Detect which cell encompasses the target text, then output its (X, Y) center coordinate. 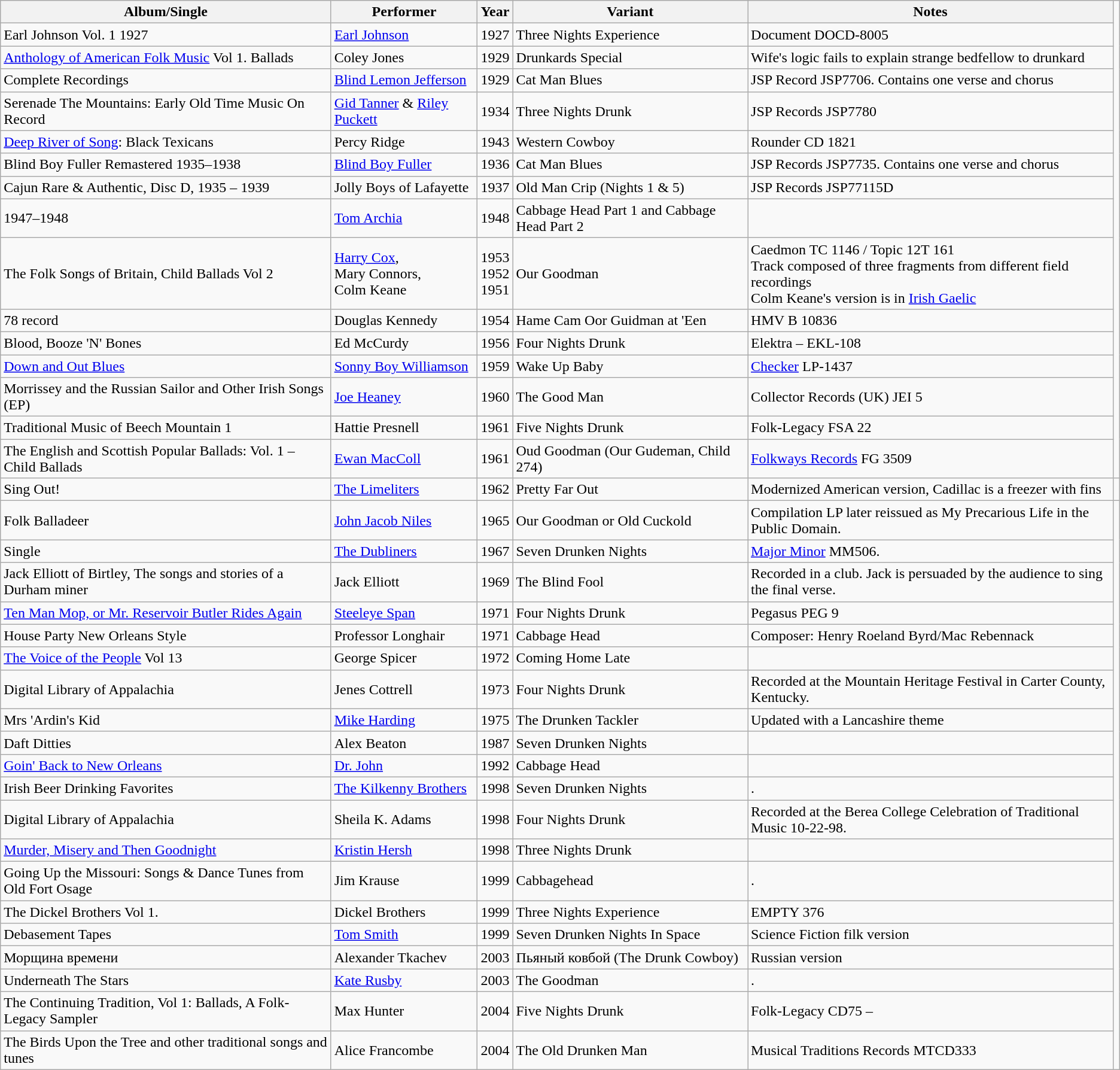
Our Goodman or Old Cuckold (631, 521)
Alice Francombe (404, 1050)
The English and Scottish Popular Ballads: Vol. 1 – Child Ballads (166, 458)
Elektra – EKL-108 (931, 343)
JSP Record JSP7706. Contains one verse and chorus (931, 80)
The Blind Fool (631, 582)
1973 (495, 689)
Sheila K. Adams (404, 819)
Folk-Legacy FSA 22 (931, 428)
Alexander Tkachev (404, 957)
1936 (495, 165)
Blind Boy Fuller (404, 165)
Anthology of American Folk Music Vol 1. Ballads (166, 57)
Coming Home Late (631, 658)
195319521951 (495, 273)
Checker LP-1437 (931, 366)
JSP Records JSP7780 (931, 111)
1962 (495, 490)
Traditional Music of Beech Mountain 1 (166, 428)
1992 (495, 765)
George Spicer (404, 658)
Recorded at the Mountain Heritage Festival in Carter County, Kentucky. (931, 689)
Morrissey and the Russian Sailor and Other Irish Songs (EP) (166, 397)
Recorded in a club. Jack is persuaded by the audience to sing the final verse. (931, 582)
Updated with a Lancashire theme (931, 720)
1960 (495, 397)
Drunkards Special (631, 57)
Cabbagehead (631, 881)
1948 (495, 218)
Earl Johnson (404, 35)
1969 (495, 582)
Steeleye Span (404, 613)
1927 (495, 35)
Gid Tanner & Riley Puckett (404, 111)
1959 (495, 366)
Jack Elliott (404, 582)
Daft Ditties (166, 743)
1972 (495, 658)
Our Goodman (631, 273)
1934 (495, 111)
1967 (495, 551)
Folkways Records FG 3509 (931, 458)
Folk-Legacy CD75 – (931, 1011)
Compilation LP later reissued as My Precarious Life in the Public Domain. (931, 521)
The Drunken Tackler (631, 720)
Cabbage Head Part 1 and Cabbage Head Part 2 (631, 218)
Down and Out Blues (166, 366)
Tom Smith (404, 935)
Serenade The Mountains: Early Old Time Music On Record (166, 111)
John Jacob Niles (404, 521)
Folk Balladeer (166, 521)
Professor Longhair (404, 636)
Deep River of Song: Black Texicans (166, 142)
1954 (495, 320)
Joe Heaney (404, 397)
Sonny Boy Williamson (404, 366)
Caedmon TC 1146 / Topic 12T 161 Track composed of three fragments from different field recordingsColm Keane's version is in Irish Gaelic (931, 273)
Underneath The Stars (166, 980)
Complete Recordings (166, 80)
Blood, Booze 'N' Bones (166, 343)
Cajun Rare & Authentic, Disc D, 1935 – 1939 (166, 187)
HMV B 10836 (931, 320)
Пьяный ковбой (The Drunk Cowboy) (631, 957)
Composer: Henry Roeland Byrd/Mac Rebennack (931, 636)
Jolly Boys of Lafayette (404, 187)
The Voice of the People Vol 13 (166, 658)
Harry Cox, Mary Connors, Colm Keane (404, 273)
1943 (495, 142)
Going Up the Missouri: Songs & Dance Tunes from Old Fort Osage (166, 881)
1947–1948 (166, 218)
Hattie Presnell (404, 428)
Alex Beaton (404, 743)
1965 (495, 521)
Modernized American version, Cadillac is a freezer with fins (931, 490)
The Dubliners (404, 551)
Western Cowboy (631, 142)
The Kilkenny Brothers (404, 788)
Old Man Crip (Nights 1 & 5) (631, 187)
Hame Cam Oor Guidman at 'Een (631, 320)
Goin' Back to New Orleans (166, 765)
Oud Goodman (Our Gudeman, Child 274) (631, 458)
Seven Drunken Nights In Space (631, 935)
Dr. John (404, 765)
Major Minor MM506. (931, 551)
Mrs 'Ardin's Kid (166, 720)
1987 (495, 743)
JSP Records JSP77115D (931, 187)
Album/Single (166, 12)
Mike Harding (404, 720)
1975 (495, 720)
Ten Man Mop, or Mr. Reservoir Butler Rides Again (166, 613)
The Limeliters (404, 490)
The Folk Songs of Britain, Child Ballads Vol 2 (166, 273)
The Goodman (631, 980)
Earl Johnson Vol. 1 1927 (166, 35)
1956 (495, 343)
Max Hunter (404, 1011)
Douglas Kennedy (404, 320)
JSP Records JSP7735. Contains one verse and chorus (931, 165)
Jenes Cottrell (404, 689)
Notes (931, 12)
Pretty Far Out (631, 490)
The Old Drunken Man (631, 1050)
Rounder CD 1821 (931, 142)
The Good Man (631, 397)
Dickel Brothers (404, 912)
EMPTY 376 (931, 912)
Collector Records (UK) JEI 5 (931, 397)
Document DOCD-8005 (931, 35)
Sing Out! (166, 490)
House Party New Orleans Style (166, 636)
Морщина времени (166, 957)
Pegasus PEG 9 (931, 613)
Science Fiction filk version (931, 935)
Debasement Tapes (166, 935)
Blind Lemon Jefferson (404, 80)
Coley Jones (404, 57)
Musical Traditions Records MTCD333 (931, 1050)
Performer (404, 12)
Russian version (931, 957)
Kate Rusby (404, 980)
Ewan MacColl (404, 458)
Wife's logic fails to explain strange bedfellow to drunkard (931, 57)
Kristin Hersh (404, 850)
Wake Up Baby (631, 366)
Variant (631, 12)
Ed McCurdy (404, 343)
Recorded at the Berea College Celebration of Traditional Music 10-22-98. (931, 819)
The Continuing Tradition, Vol 1: Ballads, A Folk-Legacy Sampler (166, 1011)
Jim Krause (404, 881)
Year (495, 12)
Murder, Misery and Then Goodnight (166, 850)
The Birds Upon the Tree and other traditional songs and tunes (166, 1050)
The Dickel Brothers Vol 1. (166, 912)
Irish Beer Drinking Favorites (166, 788)
Jack Elliott of Birtley, The songs and stories of a Durham miner (166, 582)
Percy Ridge (404, 142)
1937 (495, 187)
Tom Archia (404, 218)
Blind Boy Fuller Remastered 1935–1938 (166, 165)
Single (166, 551)
78 record (166, 320)
